Return [X, Y] of the center of cell containing provided text 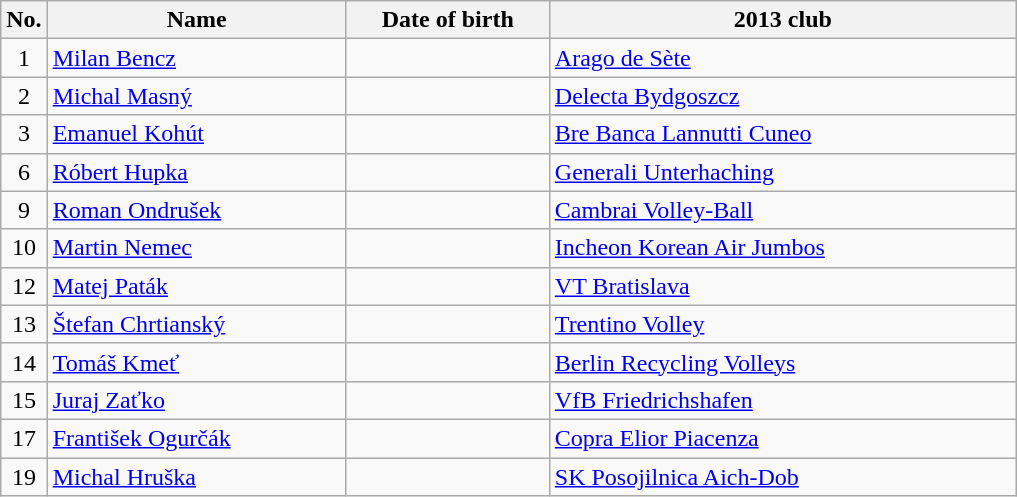
Michal Hruška [196, 477]
Trentino Volley [782, 324]
14 [24, 362]
13 [24, 324]
Incheon Korean Air Jumbos [782, 248]
Cambrai Volley-Ball [782, 210]
SK Posojilnica Aich-Dob [782, 477]
Bre Banca Lannutti Cuneo [782, 134]
František Ogurčák [196, 438]
Michal Masný [196, 96]
Arago de Sète [782, 58]
Matej Paták [196, 286]
6 [24, 172]
12 [24, 286]
Emanuel Kohút [196, 134]
VT Bratislava [782, 286]
Milan Bencz [196, 58]
VfB Friedrichshafen [782, 400]
3 [24, 134]
Delecta Bydgoszcz [782, 96]
17 [24, 438]
10 [24, 248]
No. [24, 20]
2013 club [782, 20]
Štefan Chrtianský [196, 324]
Generali Unterhaching [782, 172]
2 [24, 96]
Berlin Recycling Volleys [782, 362]
Juraj Zaťko [196, 400]
Tomáš Kmeť [196, 362]
Copra Elior Piacenza [782, 438]
Martin Nemec [196, 248]
Róbert Hupka [196, 172]
19 [24, 477]
Roman Ondrušek [196, 210]
9 [24, 210]
1 [24, 58]
Date of birth [448, 20]
Name [196, 20]
15 [24, 400]
